Locate the cell with the specified text and output its [x, y] center coordinate. 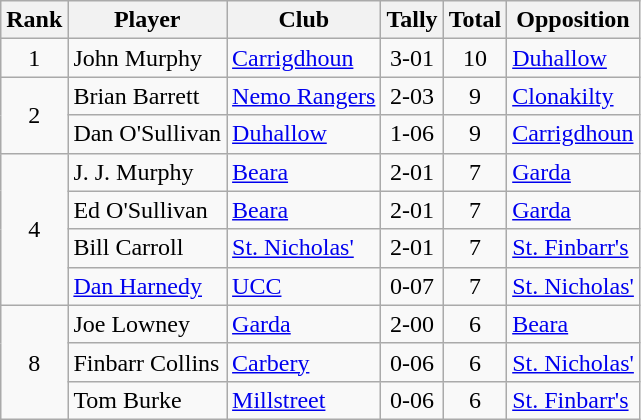
Nemo Rangers [304, 96]
Dan Harnedy [148, 286]
J. J. Murphy [148, 172]
2 [34, 115]
Finbarr Collins [148, 362]
Total [475, 20]
Carbery [304, 362]
Opposition [574, 20]
UCC [304, 286]
Brian Barrett [148, 96]
Tally [412, 20]
Joe Lowney [148, 324]
0-07 [412, 286]
Bill Carroll [148, 248]
8 [34, 362]
Millstreet [304, 400]
Clonakilty [574, 96]
4 [34, 229]
3-01 [412, 58]
Club [304, 20]
Player [148, 20]
1 [34, 58]
Ed O'Sullivan [148, 210]
2-03 [412, 96]
Tom Burke [148, 400]
1-06 [412, 134]
John Murphy [148, 58]
Dan O'Sullivan [148, 134]
10 [475, 58]
2-00 [412, 324]
Rank [34, 20]
